Pinpoint the cell where the given text exists, returning its (x, y) midpoint coordinate. 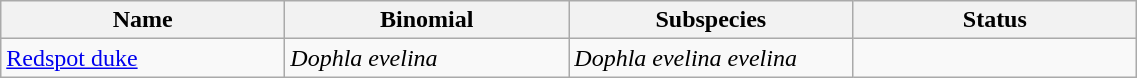
Subspecies (711, 20)
Redspot duke (143, 58)
Dophla evelina evelina (711, 58)
Binomial (427, 20)
Name (143, 20)
Dophla evelina (427, 58)
Status (995, 20)
